From the cell containing the given text, extract its center point as [X, Y] coordinate. 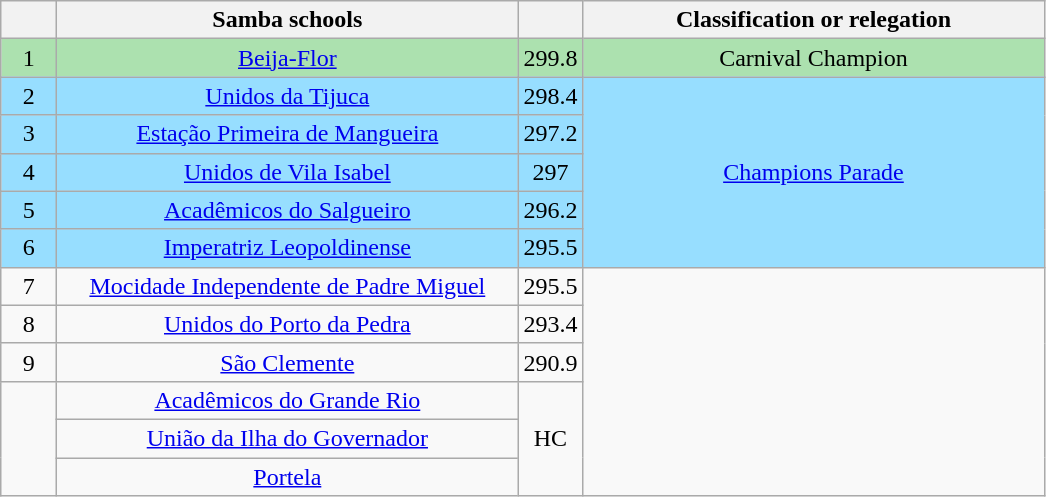
297.2 [550, 134]
Unidos do Porto da Pedra [288, 324]
9 [29, 362]
290.9 [550, 362]
6 [29, 248]
Acadêmicos do Grande Rio [288, 400]
Portela [288, 477]
Unidos da Tijuca [288, 96]
Beija-Flor [288, 58]
Champions Parade [814, 172]
293.4 [550, 324]
7 [29, 286]
5 [29, 210]
299.8 [550, 58]
Imperatriz Leopoldinense [288, 248]
8 [29, 324]
Unidos de Vila Isabel [288, 172]
Estação Primeira de Mangueira [288, 134]
Carnival Champion [814, 58]
4 [29, 172]
1 [29, 58]
298.4 [550, 96]
297 [550, 172]
União da Ilha do Governador [288, 438]
Acadêmicos do Salgueiro [288, 210]
Samba schools [288, 20]
2 [29, 96]
São Clemente [288, 362]
Classification or relegation [814, 20]
HC [550, 438]
Mocidade Independente de Padre Miguel [288, 286]
296.2 [550, 210]
3 [29, 134]
